Output the [X, Y] coordinate of the center of the cell containing the given text.  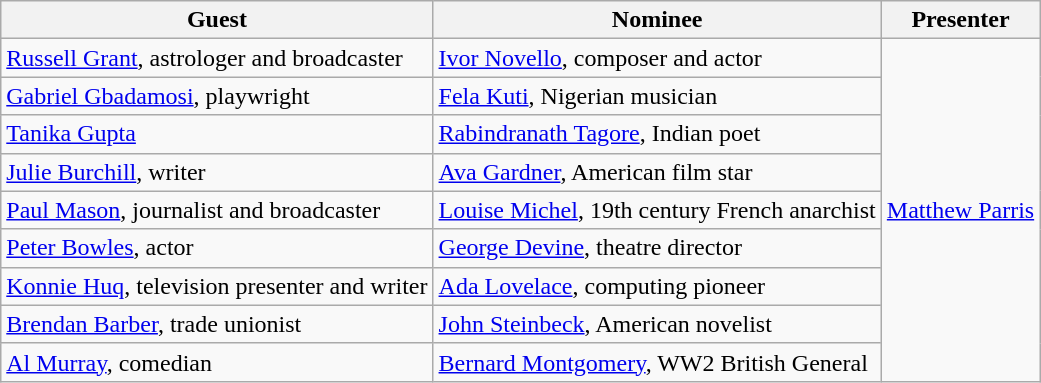
Ava Gardner, American film star [657, 172]
Bernard Montgomery, WW2 British General [657, 362]
Peter Bowles, actor [217, 248]
Rabindranath Tagore, Indian poet [657, 134]
Paul Mason, journalist and broadcaster [217, 210]
Russell Grant, astrologer and broadcaster [217, 58]
John Steinbeck, American novelist [657, 324]
Guest [217, 20]
Louise Michel, 19th century French anarchist [657, 210]
Brendan Barber, trade unionist [217, 324]
Presenter [960, 20]
Julie Burchill, writer [217, 172]
Matthew Parris [960, 210]
George Devine, theatre director [657, 248]
Nominee [657, 20]
Tanika Gupta [217, 134]
Gabriel Gbadamosi, playwright [217, 96]
Ivor Novello, composer and actor [657, 58]
Al Murray, comedian [217, 362]
Konnie Huq, television presenter and writer [217, 286]
Ada Lovelace, computing pioneer [657, 286]
Fela Kuti, Nigerian musician [657, 96]
